For the text-containing cell, return its midpoint in [X, Y] coordinate format. 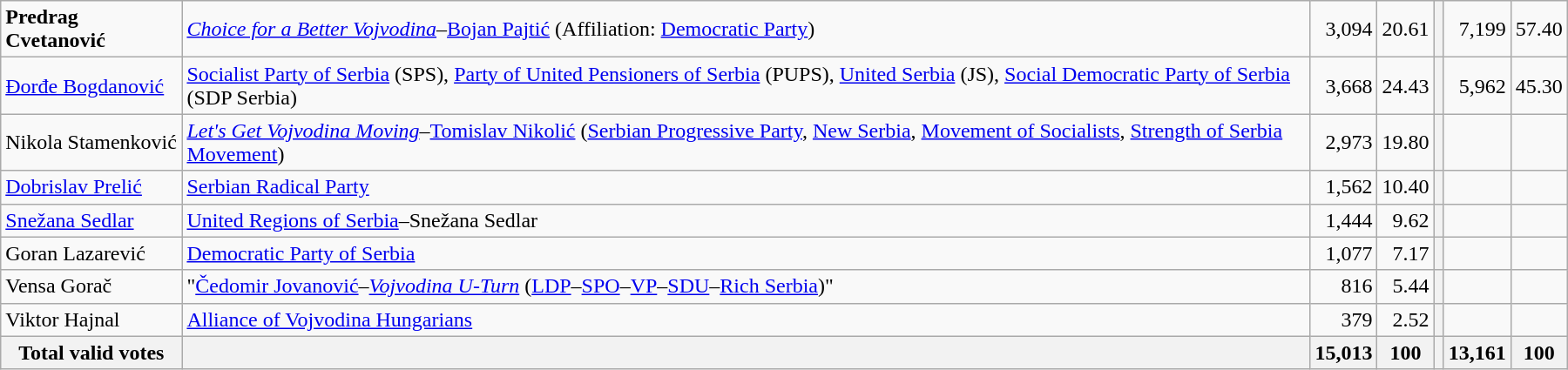
45.30 [1538, 85]
Goran Lazarević [91, 253]
Total valid votes [91, 353]
10.40 [1406, 187]
15,013 [1343, 353]
Viktor Hajnal [91, 320]
Socialist Party of Serbia (SPS), Party of United Pensioners of Serbia (PUPS), United Serbia (JS), Social Democratic Party of Serbia (SDP Serbia) [746, 85]
2,973 [1343, 143]
20.61 [1406, 30]
Serbian Radical Party [746, 187]
Let's Get Vojvodina Moving–Tomislav Nikolić (Serbian Progressive Party, New Serbia, Movement of Socialists, Strength of Serbia Movement) [746, 143]
3,668 [1343, 85]
Democratic Party of Serbia [746, 253]
5.44 [1406, 286]
57.40 [1538, 30]
816 [1343, 286]
19.80 [1406, 143]
7,199 [1477, 30]
9.62 [1406, 220]
Predrag Cvetanović [91, 30]
2.52 [1406, 320]
3,094 [1343, 30]
Dobrislav Prelić [91, 187]
1,077 [1343, 253]
Choice for a Better Vojvodina–Bojan Pajtić (Affiliation: Democratic Party) [746, 30]
Đorđe Bogdanović [91, 85]
379 [1343, 320]
Alliance of Vojvodina Hungarians [746, 320]
7.17 [1406, 253]
"Čedomir Jovanović–Vojvodina U-Turn (LDP–SPO–VP–SDU–Rich Serbia)" [746, 286]
5,962 [1477, 85]
1,562 [1343, 187]
Snežana Sedlar [91, 220]
24.43 [1406, 85]
United Regions of Serbia–Snežana Sedlar [746, 220]
Nikola Stamenković [91, 143]
Vensa Gorač [91, 286]
13,161 [1477, 353]
1,444 [1343, 220]
